Output the [x, y] coordinate of the center of the cell containing the given text.  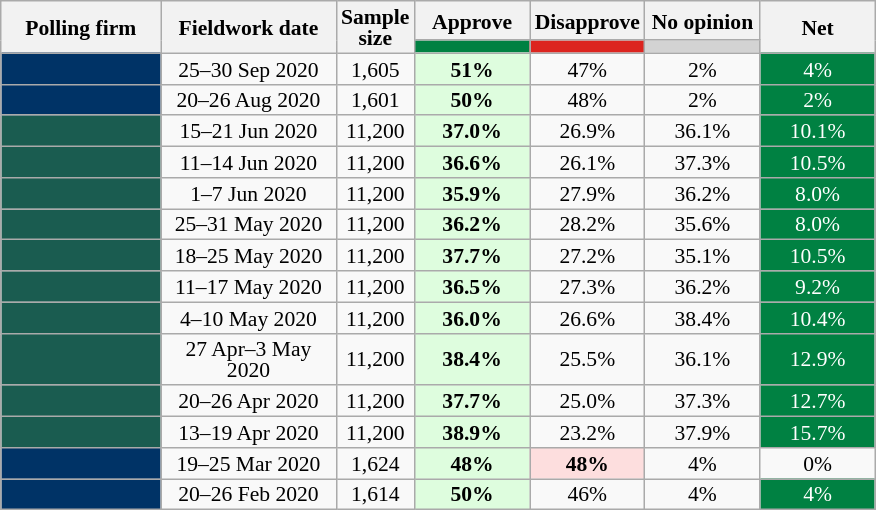
26.9% [588, 132]
26.1% [588, 162]
28.2% [588, 224]
10.4% [818, 318]
26.6% [588, 318]
47% [588, 68]
12.7% [818, 402]
36.6% [472, 162]
0% [818, 464]
Fieldwork date [248, 27]
11–17 May 2020 [248, 286]
25–30 Sep 2020 [248, 68]
1,605 [375, 68]
Samplesize [375, 27]
25.5% [588, 359]
27.2% [588, 256]
27.3% [588, 286]
No opinion [702, 20]
35.9% [472, 194]
27.9% [588, 194]
25.0% [588, 402]
11–14 Jun 2020 [248, 162]
25–31 May 2020 [248, 224]
Disapprove [588, 20]
12.9% [818, 359]
38.9% [472, 432]
37.9% [702, 432]
27 Apr–3 May 2020 [248, 359]
37.0% [472, 132]
20–26 Aug 2020 [248, 100]
36.0% [472, 318]
Polling firm [81, 27]
19–25 Mar 2020 [248, 464]
20–26 Apr 2020 [248, 402]
10.1% [818, 132]
20–26 Feb 2020 [248, 494]
1,624 [375, 464]
Net [818, 27]
35.1% [702, 256]
46% [588, 494]
35.6% [702, 224]
9.2% [818, 286]
1,614 [375, 494]
15–21 Jun 2020 [248, 132]
23.2% [588, 432]
51% [472, 68]
18–25 May 2020 [248, 256]
15.7% [818, 432]
4–10 May 2020 [248, 318]
1–7 Jun 2020 [248, 194]
13–19 Apr 2020 [248, 432]
1,601 [375, 100]
Approve [472, 20]
36.5% [472, 286]
